Search for the cell housing the specified text and yield its [X, Y] center coordinate. 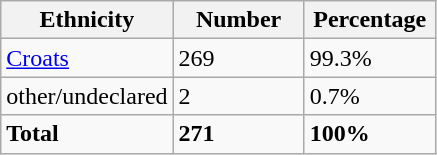
99.3% [370, 58]
Percentage [370, 20]
2 [238, 96]
Ethnicity [87, 20]
other/undeclared [87, 96]
Total [87, 134]
Number [238, 20]
0.7% [370, 96]
269 [238, 58]
271 [238, 134]
100% [370, 134]
Croats [87, 58]
